Determine the (X, Y) coordinate at the center of the cell enclosing the given text.  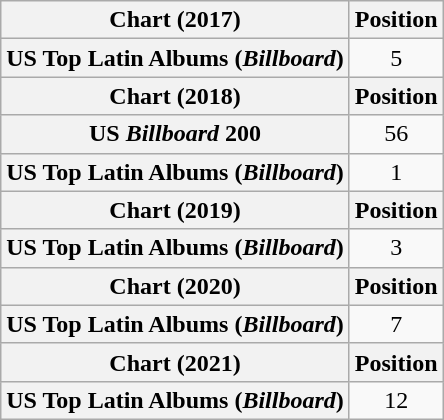
5 (396, 58)
Chart (2017) (176, 20)
56 (396, 134)
12 (396, 400)
1 (396, 172)
Chart (2019) (176, 210)
3 (396, 248)
Chart (2018) (176, 96)
US Billboard 200 (176, 134)
7 (396, 324)
Chart (2021) (176, 362)
Chart (2020) (176, 286)
